Determine the [X, Y] coordinate at the center of the cell enclosing the given text.  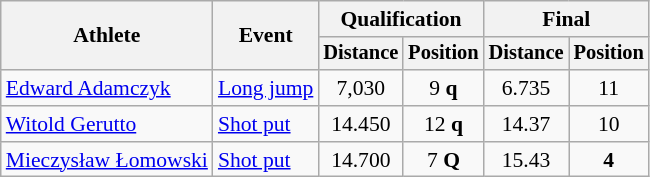
11 [609, 88]
Qualification [400, 19]
14.37 [526, 124]
Long jump [266, 88]
7,030 [360, 88]
12 q [443, 124]
Witold Gerutto [107, 124]
6.735 [526, 88]
9 q [443, 88]
Event [266, 36]
Final [566, 19]
Shot put [266, 124]
Edward Adamczyk [107, 88]
10 [609, 124]
14.450 [360, 124]
Athlete [107, 36]
